Identify which cell holds the provided text, then report its (x, y) central coordinate. 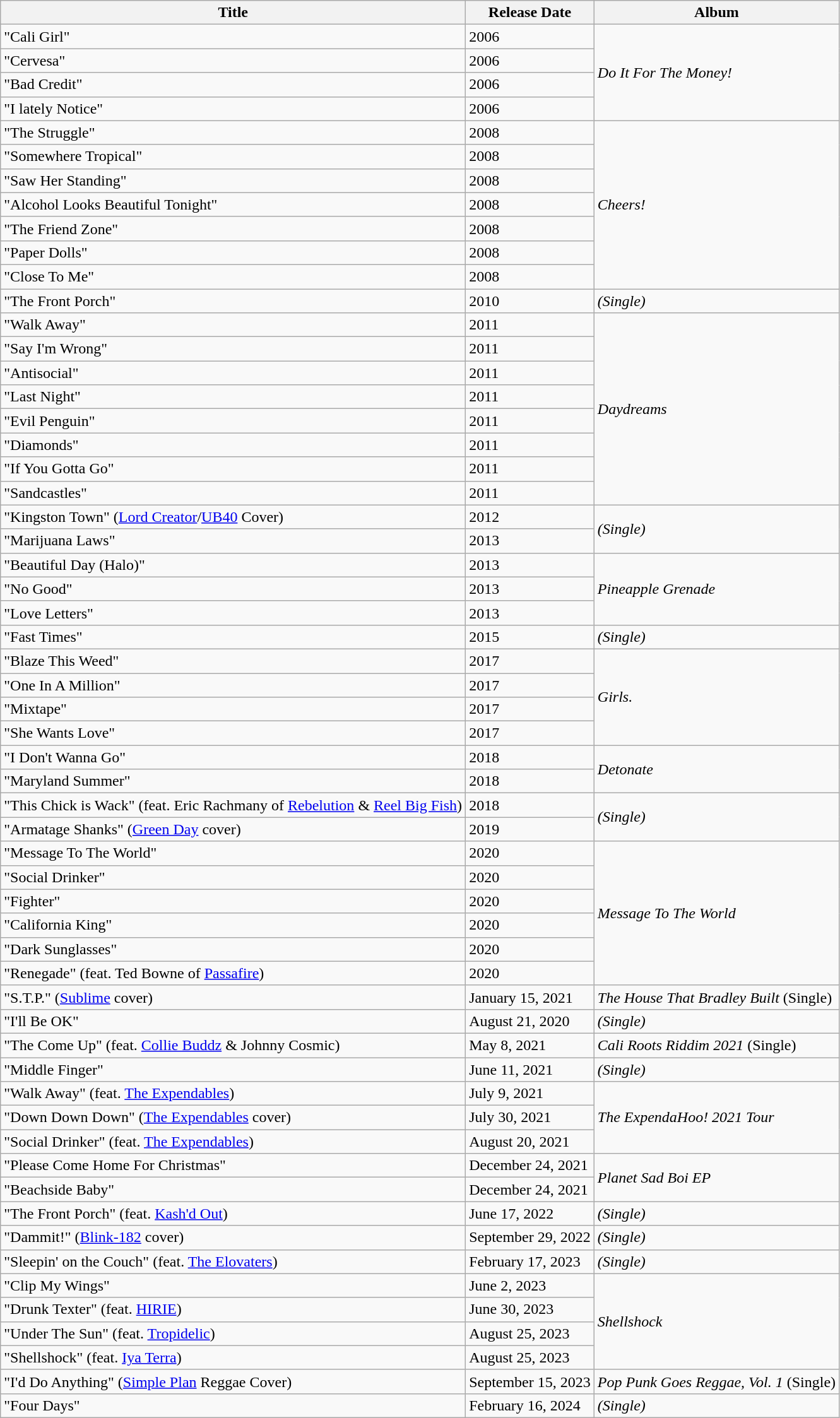
"I'd Do Anything" (Simple Plan Reggae Cover) (234, 1381)
June 2, 2023 (530, 1285)
"Kingston Town" (Lord Creator/UB40 Cover) (234, 517)
June 17, 2022 (530, 1214)
"Dammit!" (Blink-182 cover) (234, 1238)
"Alcohol Looks Beautiful Tonight" (234, 204)
"Middle Finger" (234, 1070)
"Four Days" (234, 1405)
Pineapple Grenade (716, 589)
"Sandcastles" (234, 493)
"Shellshock" (feat. Iya Terra) (234, 1357)
Shellshock (716, 1321)
"Cali Girl" (234, 37)
2010 (530, 301)
"One In A Million" (234, 685)
"Please Come Home For Christmas" (234, 1166)
Release Date (530, 13)
"Close To Me" (234, 276)
"Marijuana Laws" (234, 541)
"Say I'm Wrong" (234, 349)
"Fighter" (234, 901)
September 15, 2023 (530, 1381)
Title (234, 13)
2019 (530, 829)
"Armatage Shanks" (Green Day cover) (234, 829)
"Drunk Texter" (feat. HIRIE) (234, 1309)
"If You Gotta Go" (234, 469)
Pop Punk Goes Reggae, Vol. 1 (Single) (716, 1381)
"Antisocial" (234, 373)
"Paper Dolls" (234, 252)
Planet Sad Boi EP (716, 1178)
"Sleepin' on the Couch" (feat. The Elovaters) (234, 1261)
Daydreams (716, 409)
"Saw Her Standing" (234, 180)
2012 (530, 517)
"Love Letters" (234, 613)
"No Good" (234, 589)
July 9, 2021 (530, 1094)
"The Front Porch" (234, 301)
"Evil Penguin" (234, 421)
"Maryland Summer" (234, 781)
May 8, 2021 (530, 1045)
Detonate (716, 769)
February 16, 2024 (530, 1405)
"The Friend Zone" (234, 228)
"Message To The World" (234, 853)
"The Come Up" (feat. Collie Buddz & Johnny Cosmic) (234, 1045)
"Bad Credit" (234, 85)
June 11, 2021 (530, 1070)
February 17, 2023 (530, 1261)
"Somewhere Tropical" (234, 157)
August 21, 2020 (530, 1021)
June 30, 2023 (530, 1309)
"Walk Away" (234, 325)
"Last Night" (234, 397)
Cali Roots Riddim 2021 (Single) (716, 1045)
Girls. (716, 697)
The ExpendaHoo! 2021 Tour (716, 1118)
"This Chick is Wack" (feat. Eric Rachmany of Rebelution & Reel Big Fish) (234, 805)
"Mixtape" (234, 709)
"Fast Times" (234, 637)
"California King" (234, 925)
"The Struggle" (234, 133)
"Walk Away" (feat. The Expendables) (234, 1094)
"Down Down Down" (The Expendables cover) (234, 1118)
"Blaze This Weed" (234, 661)
September 29, 2022 (530, 1238)
"I Don't Wanna Go" (234, 757)
"Beachside Baby" (234, 1190)
"Social Drinker" (feat. The Expendables) (234, 1142)
"Renegade" (feat. Ted Bowne of Passafire) (234, 973)
Cheers! (716, 204)
Message To The World (716, 913)
"I lately Notice" (234, 109)
"Diamonds" (234, 445)
"Under The Sun" (feat. Tropidelic) (234, 1333)
"Dark Sunglasses" (234, 949)
July 30, 2021 (530, 1118)
"Clip My Wings" (234, 1285)
August 20, 2021 (530, 1142)
2015 (530, 637)
"The Front Porch" (feat. Kash'd Out) (234, 1214)
"Beautiful Day (Halo)" (234, 565)
"Cervesa" (234, 61)
Do It For The Money! (716, 73)
"I'll Be OK" (234, 1021)
January 15, 2021 (530, 997)
The House That Bradley Built (Single) (716, 997)
"Social Drinker" (234, 877)
Album (716, 13)
"S.T.P." (Sublime cover) (234, 997)
"She Wants Love" (234, 733)
